Identify which cell holds the provided text, then report its [x, y] central coordinate. 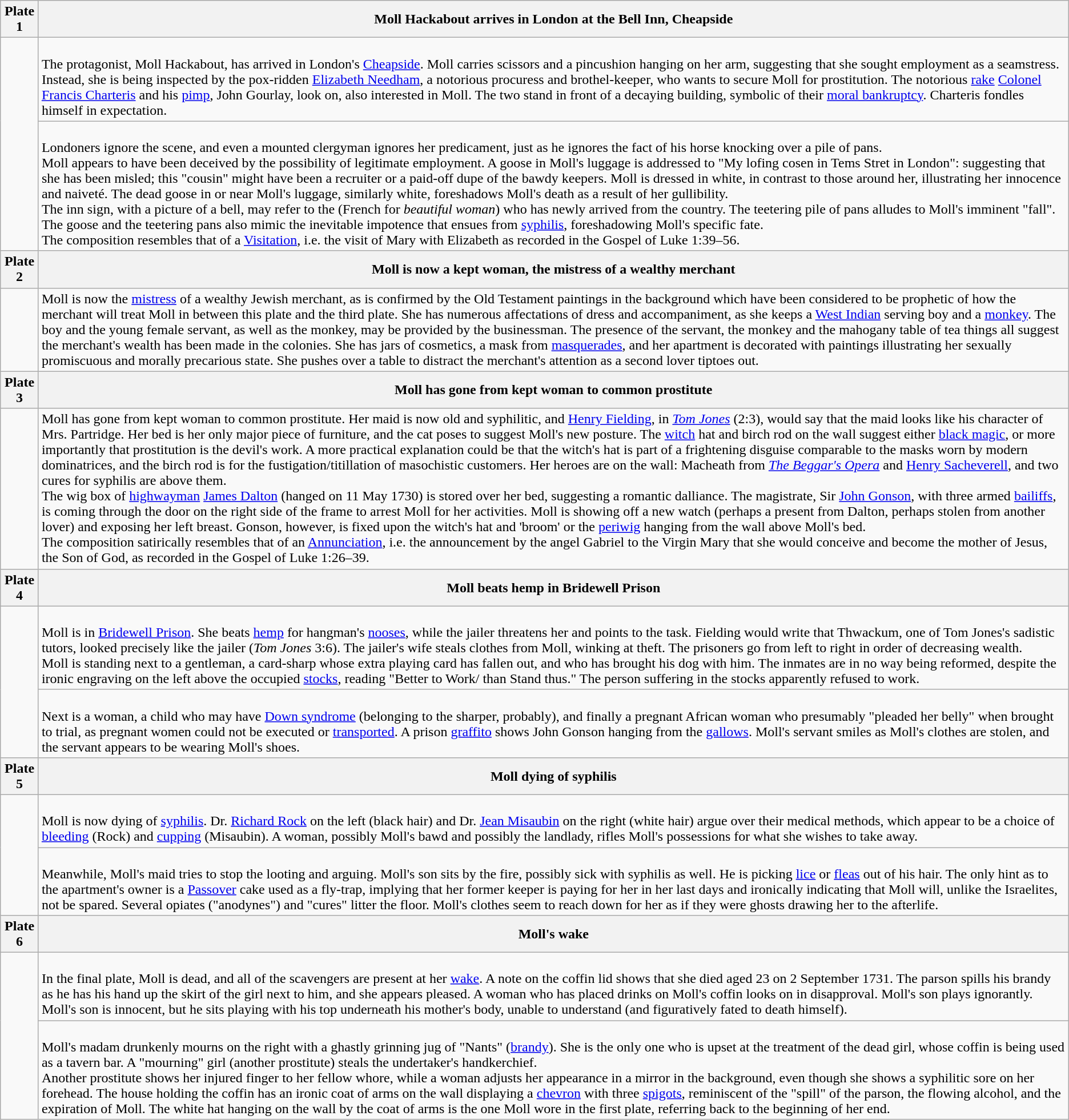
Moll dying of syphilis [553, 776]
Moll's wake [553, 934]
Plate 6 [19, 934]
Moll beats hemp in Bridewell Prison [553, 587]
Plate 2 [19, 270]
Plate 3 [19, 390]
Moll has gone from kept woman to common prostitute [553, 390]
Plate 1 [19, 19]
Plate 5 [19, 776]
Moll is now a kept woman, the mistress of a wealthy merchant [553, 270]
Moll Hackabout arrives in London at the Bell Inn, Cheapside [553, 19]
Plate 4 [19, 587]
